Capture the cell that displays the provided text and extract its (X, Y) central coordinate. 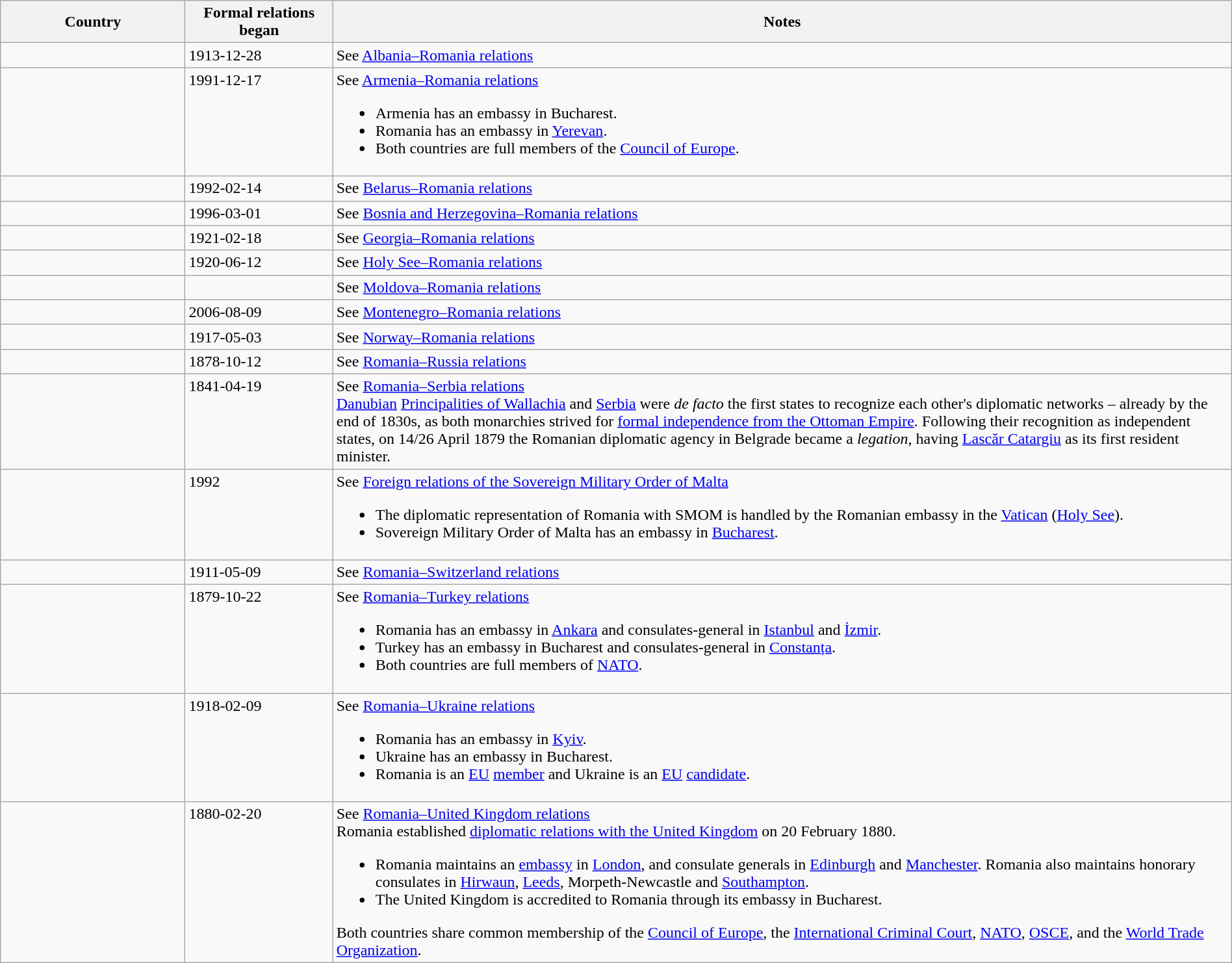
See Moldova–Romania relations (782, 287)
1880-02-20 (259, 882)
See Romania–Switzerland relations (782, 572)
See Georgia–Romania relations (782, 238)
See Romania–Russia relations (782, 361)
1911-05-09 (259, 572)
1841-04-19 (259, 421)
Notes (782, 22)
1920-06-12 (259, 263)
1879-10-22 (259, 639)
1917-05-03 (259, 337)
See Albania–Romania relations (782, 55)
See Norway–Romania relations (782, 337)
Formal relations began (259, 22)
1991-12-17 (259, 122)
2006-08-09 (259, 312)
1918-02-09 (259, 747)
Country (93, 22)
1921-02-18 (259, 238)
See Belarus–Romania relations (782, 188)
1996-03-01 (259, 213)
See Holy See–Romania relations (782, 263)
1992-02-14 (259, 188)
See Montenegro–Romania relations (782, 312)
See Bosnia and Herzegovina–Romania relations (782, 213)
1878-10-12 (259, 361)
1913-12-28 (259, 55)
1992 (259, 515)
